Return (x, y) of the center of cell containing provided text 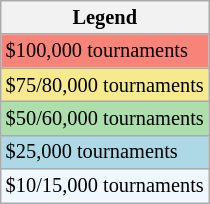
$25,000 tournaments (105, 152)
Legend (105, 17)
$100,000 tournaments (105, 51)
$50/60,000 tournaments (105, 118)
$10/15,000 tournaments (105, 186)
$75/80,000 tournaments (105, 85)
